Locate the cell with the specified text and output its [X, Y] center coordinate. 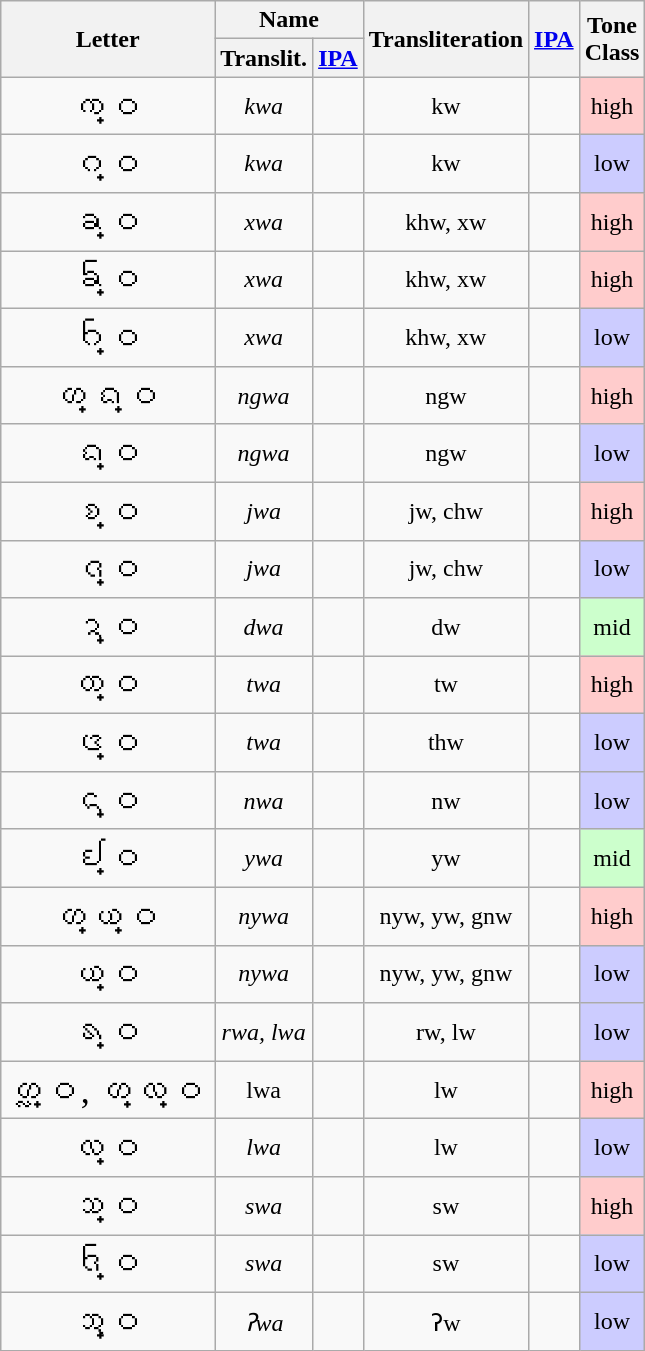
nw [446, 801]
thw [446, 743]
ᩁ᩠ᩅ [108, 1032]
ᨣ᩠ᩅ [108, 164]
ᨤ᩠ᩅ [108, 337]
ᩋ᩠ᩅ [108, 1322]
tw [446, 685]
ᩉ᩠ᨦ᩠ᩅ [108, 395]
ᨯ᩠ᩅ [108, 627]
ᨴ᩠ᩅ [108, 743]
ᨡ᩠ᩅ [108, 222]
ᨠ᩠ᩅ [108, 106]
ᩉᩖ᩠ᩅ, ᩉ᩠ᩃ᩠ᩅ [108, 1090]
ᨿ᩠ᩅ [108, 974]
ᩈ᩠ᩅ [108, 1206]
nwa [264, 801]
ywa [264, 858]
ᨩ᩠ᩅ [108, 569]
dw [446, 627]
Name [290, 20]
dwa [264, 627]
ᨲ᩠ᩅ [108, 685]
Transliteration [446, 39]
ᩃ᩠ᩅ [108, 1148]
Letter [108, 39]
yw [446, 858]
ʔwa [264, 1322]
ᨶ᩠ᩅ [108, 801]
Translit. [264, 58]
ᨧ᩠ᩅ [108, 511]
ToneClass [612, 39]
ᨦ᩠ᩅ [108, 453]
ᩀ᩠ᩅ [108, 858]
rwa, lwa [264, 1032]
ᨢ᩠ᩅ [108, 280]
ᩉ᩠ᨿ᩠ᩅ [108, 916]
ᨪ᩠ᩅ [108, 1264]
rw, lw [446, 1032]
ʔw [446, 1322]
